Capture the cell that displays the provided text and extract its [x, y] central coordinate. 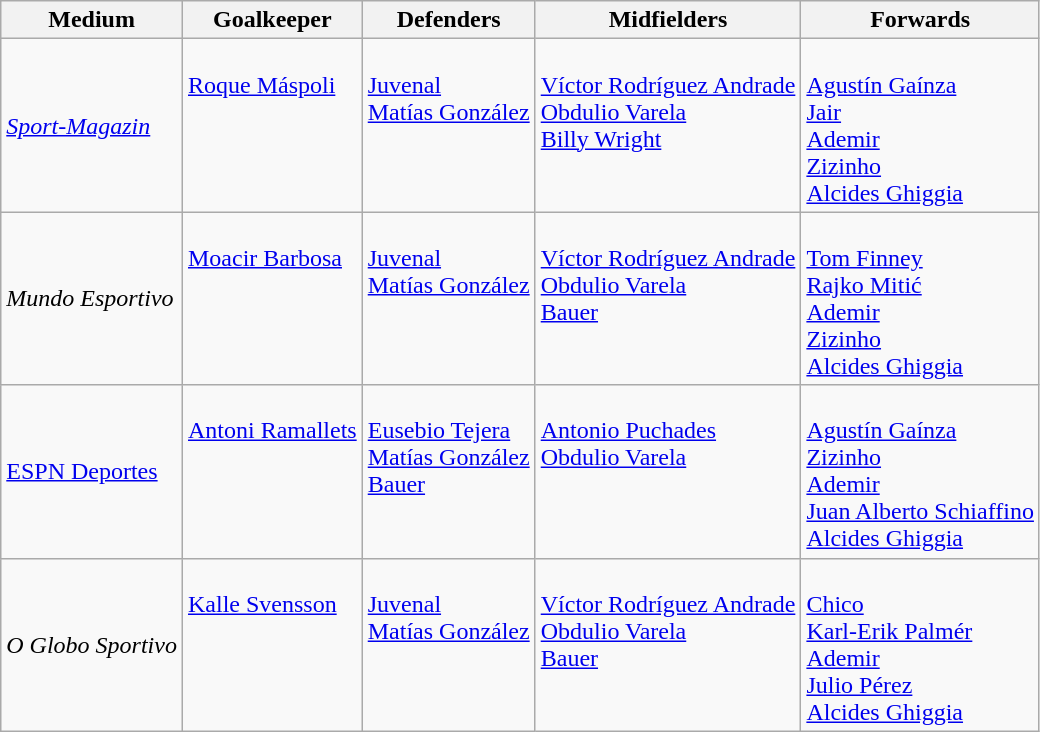
ESPN Deportes [92, 472]
Tom Finney Rajko Mitić Ademir Zizinho Alcides Ghiggia [920, 298]
Goalkeeper [272, 20]
Roque Máspoli [272, 126]
O Globo Sportivo [92, 644]
Agustín Gaínza Zizinho Ademir Juan Alberto Schiaffino Alcides Ghiggia [920, 472]
Medium [92, 20]
Antoni Ramallets [272, 472]
Antonio Puchades Obdulio Varela [668, 472]
Midfielders [668, 20]
Eusebio Tejera Matías González Bauer [448, 472]
Víctor Rodríguez Andrade Obdulio Varela Billy Wright [668, 126]
Kalle Svensson [272, 644]
Mundo Esportivo [92, 298]
Defenders [448, 20]
Sport-Magazin [92, 126]
Moacir Barbosa [272, 298]
Chico Karl-Erik Palmér Ademir Julio Pérez Alcides Ghiggia [920, 644]
Forwards [920, 20]
Agustín Gaínza Jair Ademir Zizinho Alcides Ghiggia [920, 126]
